Detect which cell encompasses the target text, then output its (x, y) center coordinate. 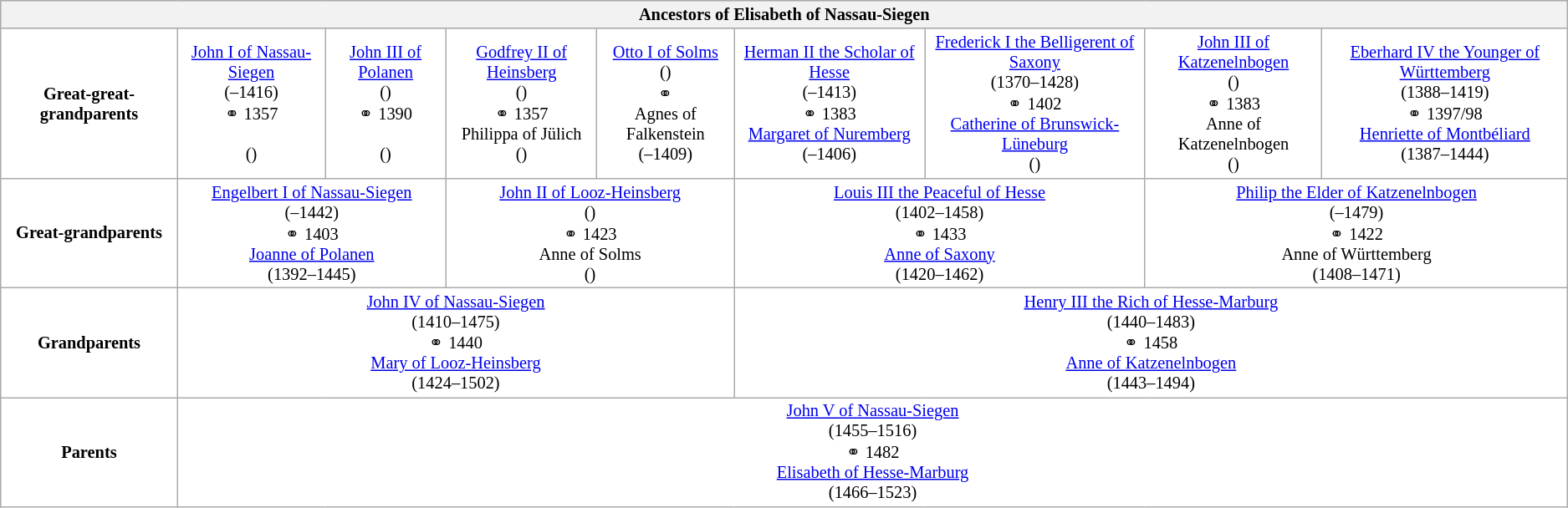
John IV of Nassau-Siegen(1410–1475)⚭ 1440Mary of Looz-Heinsberg(1424–1502) (456, 343)
John III of Polanen()⚭ 1390() (386, 104)
Ancestors of Elisabeth of Nassau-Siegen (784, 14)
Henry III the Rich of Hesse-Marburg(1440–1483)⚭ 1458Anne of Katzenelnbogen(1443–1494) (1151, 343)
Philip the Elder of Katzenelnbogen(–1479)⚭ 1422Anne of Württemberg(1408–1471) (1356, 232)
Eberhard IV the Younger of Württemberg(1388–1419)⚭ 1397/98Henriette of Montbéliard(1387–1444) (1445, 104)
Grandparents (89, 343)
John III of Katzenelnbogen()⚭ 1383Anne of Katzenelnbogen() (1233, 104)
Great-grandparents (89, 232)
Great-great-grandparents (89, 104)
Frederick I the Belligerent of Saxony(1370–1428)⚭ 1402Catherine of Brunswick-Lüneburg() (1035, 104)
John I of Nassau-Siegen(–1416)⚭ 1357() (251, 104)
Godfrey II of Heinsberg()⚭ 1357Philippa of Jülich() (521, 104)
John II of Looz-Heinsberg()⚭ 1423Anne of Solms() (590, 232)
Herman II the Scholar of Hesse(–1413)⚭ 1383Margaret of Nuremberg(–1406) (830, 104)
Otto I of Solms()⚭Agnes of Falkenstein(–1409) (666, 104)
Parents (89, 451)
John V of Nassau-Siegen(1455–1516)⚭ 1482Elisabeth of Hesse-Marburg(1466–1523) (873, 451)
Louis III the Peaceful of Hesse(1402–1458)⚭ 1433Anne of Saxony(1420–1462) (940, 232)
Engelbert I of Nassau-Siegen(–1442)⚭ 1403Joanne of Polanen(1392–1445) (311, 232)
